Identify which cell holds the provided text, then report its (x, y) central coordinate. 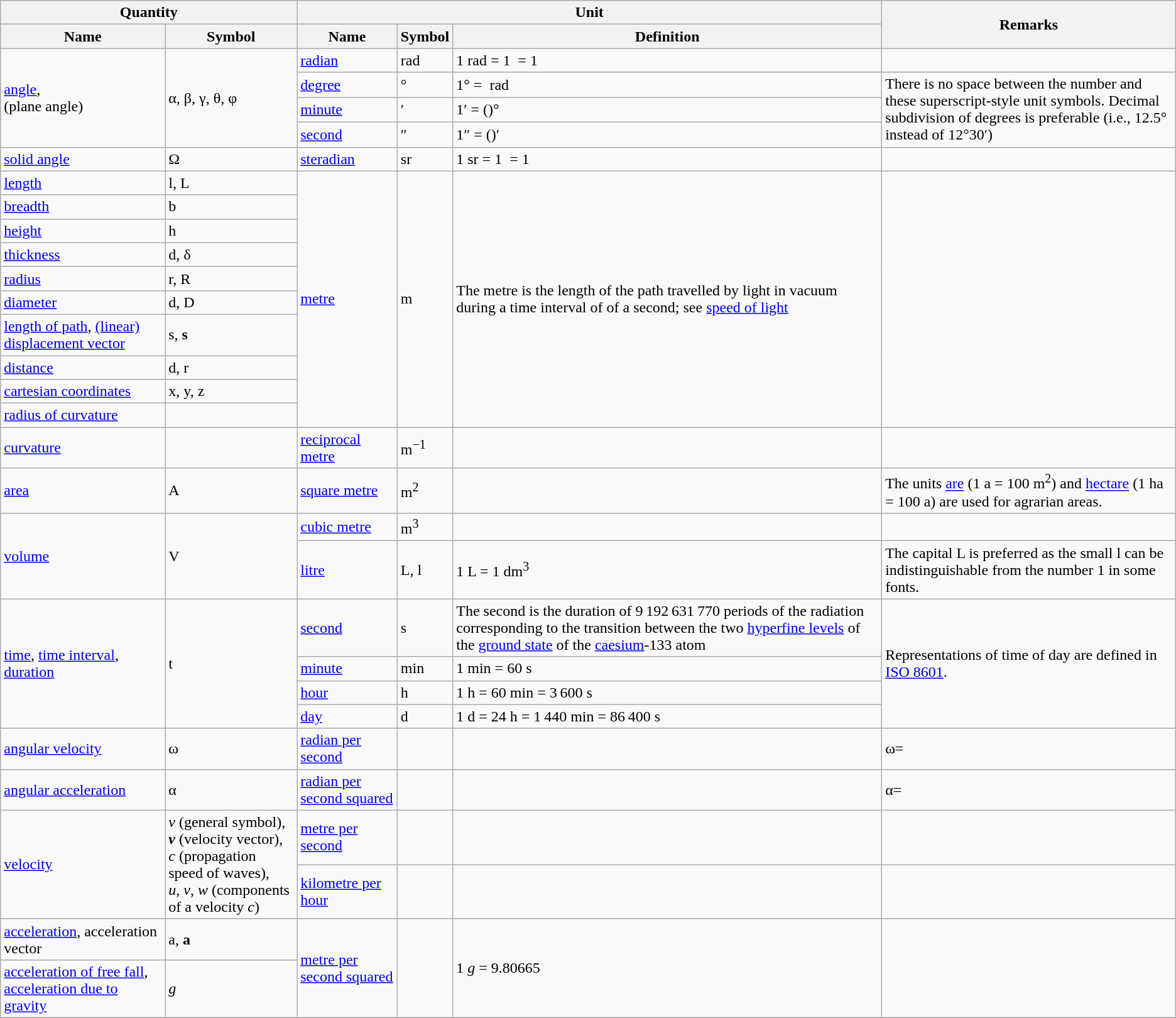
angular acceleration (83, 789)
reciprocal metre (347, 447)
V (231, 556)
1 d = 24 h = 1 440 min = 86 400 s (667, 716)
cubic metre (347, 527)
metre per second (347, 837)
radian (347, 60)
degree (347, 85)
′ (425, 110)
acceleration, acceleration vector (83, 939)
1 h = 60 min = 3 600 s (667, 692)
α (231, 789)
m3 (425, 527)
cartesian coordinates (83, 391)
m2 (425, 491)
l, L (231, 183)
min (425, 669)
1′ = ()° (667, 110)
radius of curvature (83, 415)
hour (347, 692)
angular velocity (83, 749)
1 min = 60 s (667, 669)
A (231, 491)
d, r (231, 368)
α= (1029, 789)
radian per second squared (347, 789)
d, D (231, 302)
° (425, 85)
ω (231, 749)
1 L = 1 dm3 (667, 570)
t (231, 664)
The metre is the length of the path travelled by light in vacuum during a time interval of of a second; see speed of light (667, 299)
Representations of time of day are defined in ISO 8601. (1029, 664)
area (83, 491)
diameter (83, 302)
square metre (347, 491)
The capital L is preferred as the small l can be indistinguishable from the number 1 in some fonts. (1029, 570)
L, l (425, 570)
volume (83, 556)
s (425, 628)
d, δ (231, 255)
1 rad = 1 = 1 (667, 60)
distance (83, 368)
solid angle (83, 159)
acceleration of free fall, acceleration due to gravity (83, 988)
thickness (83, 255)
Remarks (1029, 25)
a, a (231, 939)
b (231, 207)
Unit (589, 13)
Quantity (149, 13)
height (83, 231)
velocity (83, 865)
d (425, 716)
sr (425, 159)
radius (83, 278)
Ω (231, 159)
angle,(plane angle) (83, 98)
day (347, 716)
steradian (347, 159)
The units are (1 a = 100 m2) and hectare (1 ha = 100 a) are used for agrarian areas. (1029, 491)
ω= (1029, 749)
1 g = 9.80665 (667, 968)
Definition (667, 36)
s, s (231, 334)
1 sr = 1 = 1 (667, 159)
″ (425, 134)
1° = rad (667, 85)
v (general symbol),v (velocity vector),c (propagation speed of waves),u, v, w (components of a velocity c) (231, 865)
litre (347, 570)
r, R (231, 278)
x, y, z (231, 391)
rad (425, 60)
curvature (83, 447)
length (83, 183)
kilometre per hour (347, 892)
m−1 (425, 447)
radian per second (347, 749)
metre (347, 299)
m (425, 299)
breadth (83, 207)
g (231, 988)
α, β, γ, θ, φ (231, 98)
1″ = ()′ (667, 134)
length of path, (linear) displacement vector (83, 334)
metre per second squared (347, 968)
time, time interval, duration (83, 664)
